Extract the [x, y] coordinate from the center of the cell holding the provided text.  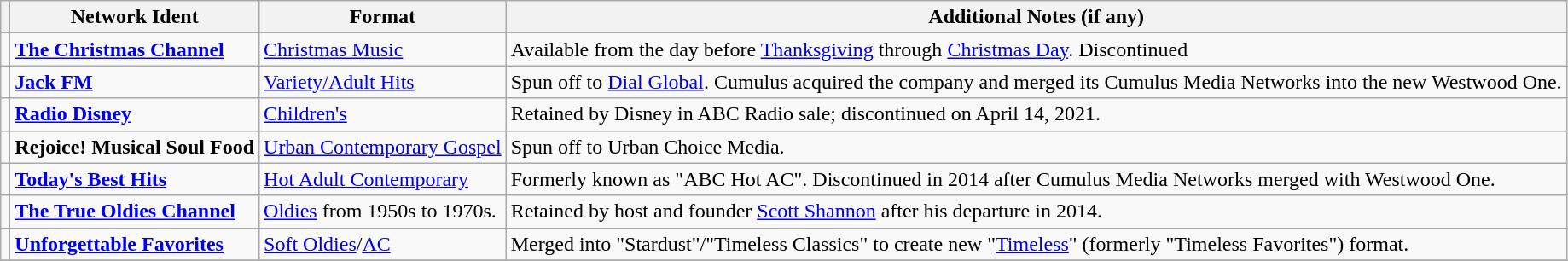
The True Oldies Channel [135, 212]
Today's Best Hits [135, 179]
Variety/Adult Hits [383, 82]
Children's [383, 114]
Unforgettable Favorites [135, 244]
Spun off to Dial Global. Cumulus acquired the company and merged its Cumulus Media Networks into the new Westwood One. [1036, 82]
Jack FM [135, 82]
Radio Disney [135, 114]
Oldies from 1950s to 1970s. [383, 212]
Urban Contemporary Gospel [383, 147]
Format [383, 17]
Hot Adult Contemporary [383, 179]
Network Ident [135, 17]
Additional Notes (if any) [1036, 17]
Spun off to Urban Choice Media. [1036, 147]
Formerly known as "ABC Hot AC". Discontinued in 2014 after Cumulus Media Networks merged with Westwood One. [1036, 179]
Christmas Music [383, 49]
Retained by host and founder Scott Shannon after his departure in 2014. [1036, 212]
The Christmas Channel [135, 49]
Merged into "Stardust"/"Timeless Classics" to create new "Timeless" (formerly "Timeless Favorites") format. [1036, 244]
Soft Oldies/AC [383, 244]
Retained by Disney in ABC Radio sale; discontinued on April 14, 2021. [1036, 114]
Available from the day before Thanksgiving through Christmas Day. Discontinued [1036, 49]
Rejoice! Musical Soul Food [135, 147]
